Pinpoint the cell where the given text exists, returning its [X, Y] midpoint coordinate. 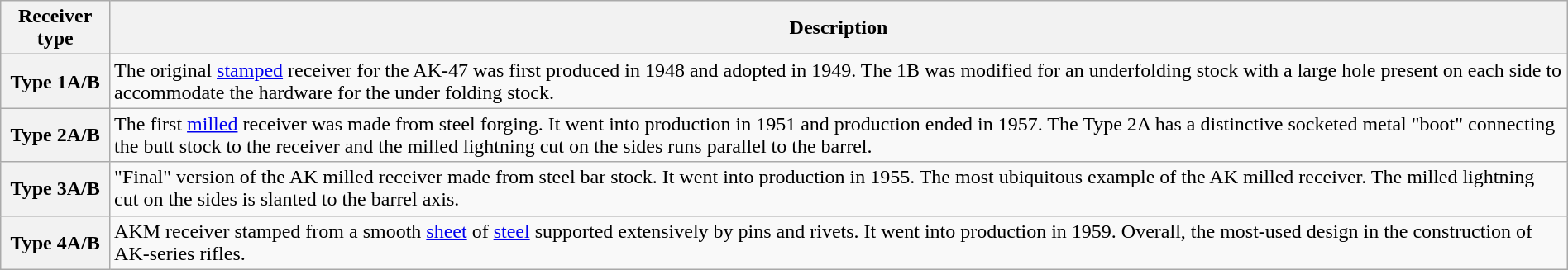
Description [839, 28]
Type 1A/B [55, 81]
Receiver type [55, 28]
Type 2A/B [55, 135]
Type 4A/B [55, 243]
Type 3A/B [55, 188]
